Determine the [x, y] coordinate at the center of the cell enclosing the given text.  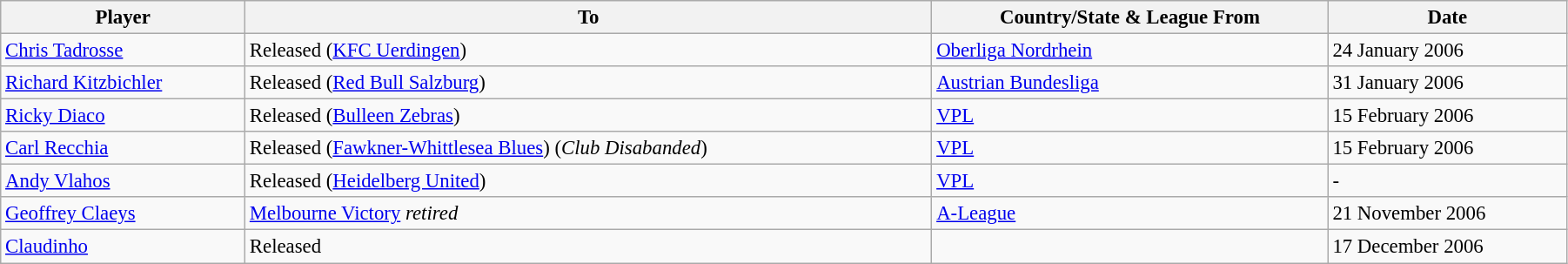
Country/State & League From [1129, 17]
Ricky Diaco [124, 116]
Carl Recchia [124, 148]
31 January 2006 [1447, 83]
Released (Bulleen Zebras) [588, 116]
Released (KFC Uerdingen) [588, 51]
A-League [1129, 213]
Released [588, 247]
Richard Kitzbichler [124, 83]
Melbourne Victory retired [588, 213]
Released (Heidelberg United) [588, 181]
- [1447, 181]
Chris Tadrosse [124, 51]
Date [1447, 17]
Geoffrey Claeys [124, 213]
Released (Red Bull Salzburg) [588, 83]
21 November 2006 [1447, 213]
Released (Fawkner-Whittlesea Blues) (Club Disabanded) [588, 148]
Austrian Bundesliga [1129, 83]
Oberliga Nordrhein [1129, 51]
24 January 2006 [1447, 51]
17 December 2006 [1447, 247]
Claudinho [124, 247]
To [588, 17]
Player [124, 17]
Andy Vlahos [124, 181]
